Search for the cell housing the specified text and yield its (X, Y) center coordinate. 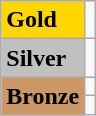
Silver (43, 58)
Bronze (43, 96)
Gold (43, 20)
